Find where the given text appears and provide that cell's center as (X, Y) coordinate. 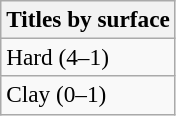
Clay (0–1) (88, 95)
Titles by surface (88, 19)
Hard (4–1) (88, 57)
